Return [x, y] of the center of cell containing provided text 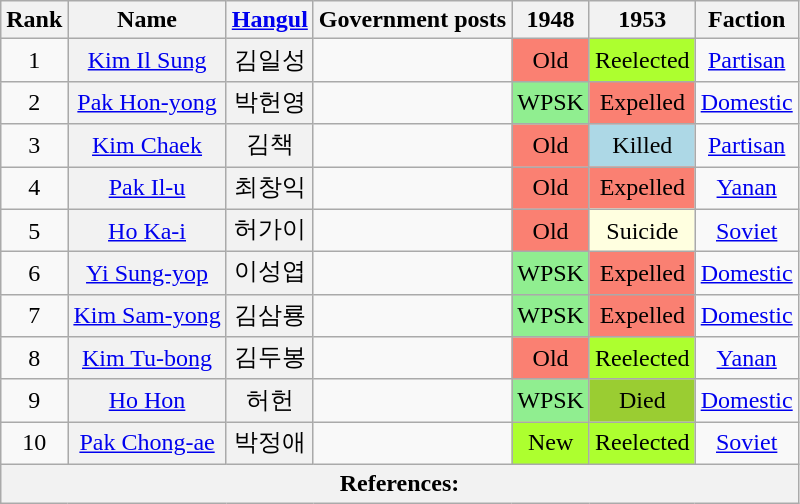
4 [34, 188]
Kim Tu-bong [147, 358]
Pak Il-u [147, 188]
김책 [270, 146]
5 [34, 230]
Kim Sam-yong [147, 316]
6 [34, 274]
Suicide [642, 230]
2 [34, 102]
박정애 [270, 444]
Name [147, 20]
1948 [551, 20]
9 [34, 400]
허가이 [270, 230]
Government posts [412, 20]
References: [400, 483]
Pak Hon-yong [147, 102]
허헌 [270, 400]
Yi Sung-yop [147, 274]
Killed [642, 146]
8 [34, 358]
1 [34, 60]
Rank [34, 20]
이성엽 [270, 274]
Hangul [270, 20]
3 [34, 146]
Pak Chong-ae [147, 444]
New [551, 444]
박헌영 [270, 102]
최창익 [270, 188]
Kim Il Sung [147, 60]
Died [642, 400]
김두봉 [270, 358]
Ho Ka-i [147, 230]
Faction [746, 20]
10 [34, 444]
1953 [642, 20]
김일성 [270, 60]
김삼룡 [270, 316]
7 [34, 316]
Kim Chaek [147, 146]
Ho Hon [147, 400]
